Locate the cell with the specified text and output its [x, y] center coordinate. 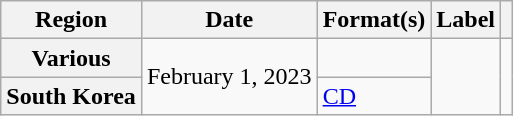
Label [466, 20]
South Korea [72, 96]
Various [72, 58]
CD [374, 96]
Date [229, 20]
February 1, 2023 [229, 77]
Format(s) [374, 20]
Region [72, 20]
